For the text-containing cell, return its midpoint in (X, Y) coordinate format. 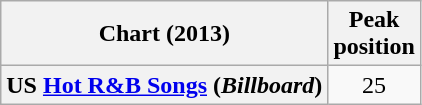
Peakposition (374, 34)
25 (374, 85)
US Hot R&B Songs (Billboard) (164, 85)
Chart (2013) (164, 34)
